Find where the given text appears and provide that cell's center as (X, Y) coordinate. 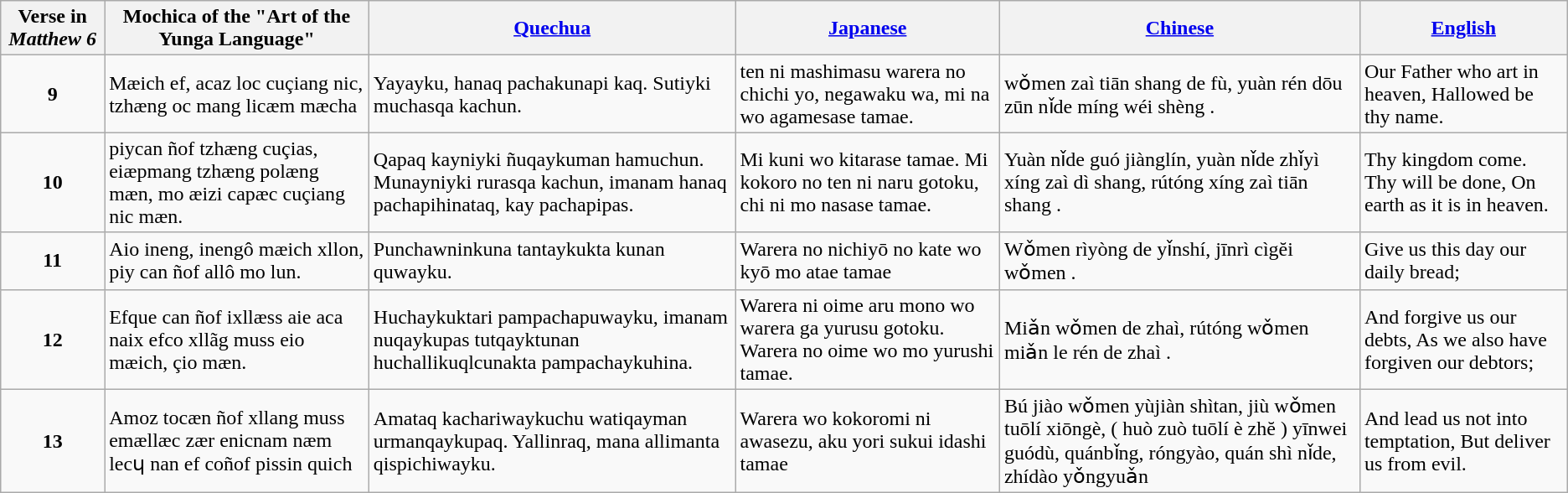
12 (53, 339)
Warera no nichiyō no kate wo kyō mo atae tamae (868, 261)
English (1463, 29)
Give us this day our daily bread; (1463, 261)
Yayayku, hanaq pachakunapi kaq. Sutiyki muchasqa kachun. (552, 94)
Quechua (552, 29)
Amataq kachariwaykuchu watiqayman urmanqaykupaq. Yallinraq, mana allimanta qispichiwayku. (552, 441)
And lead us not into temptation, But deliver us from evil. (1463, 441)
Warera ni oime aru mono wo warera ga yurusu gotoku. Warera no oime wo mo yurushi tamae. (868, 339)
Efque can ñof ixllæss aie aca naix efco xllãg muss eio mæich, çio mæn. (237, 339)
piycan ñof tzhæng cuçias, eiæpmang tzhæng polæng mæn, mo æizi capæc cuçiang nic mæn. (237, 183)
Verse in Matthew 6 (53, 29)
Mochica of the "Art of the Yunga Language" (237, 29)
Qapaq kayniyki ñuqaykuman hamuchun. Munayniyki rurasqa kachun, imanam hanaq pachapihinataq, kay pachapipas. (552, 183)
Yuàn nǐde guó jiànglín, yuàn nǐde zhǐyì xíng zaì dì shang, rútóng xíng zaì tiān shang . (1179, 183)
11 (53, 261)
Aio ineng, inengô mæich xllon, piy can ñof allô mo lun. (237, 261)
Mæich ef, acaz loc cuçiang nic, tzhæng oc mang licæm mæcha (237, 94)
9 (53, 94)
Punchawninkuna tantaykukta kunan quwayku. (552, 261)
Huchaykuktari pampachapuwayku, imanam nuqaykupas tutqayktunan huchallikuqlcunakta pampachaykuhina. (552, 339)
And forgive us our debts, As we also have forgiven our debtors; (1463, 339)
Warera wo kokoromi ni awasezu, aku yori sukui idashi tamae (868, 441)
wǒmen zaì tiān shang de fù, yuàn rén dōu zūn nǐde míng wéi shèng . (1179, 94)
Amoz tocæn ñof xllang muss emællæc zær enicnam næm lecɥ nan ef coñof pissin quich (237, 441)
Mi kuni wo kitarase tamae. Mi kokoro no ten ni naru gotoku, chi ni mo nasase tamae. (868, 183)
ten ni mashimasu warera no chichi yo, negawaku wa, mi na wo agamesase tamae. (868, 94)
Our Father who art in heaven, Hallowed be thy name. (1463, 94)
Bú jiào wǒmen yùjiàn shìtan, jiù wǒmen tuōlí xiōngè, ( huò zuò tuōlí è zhĕ ) yīnwei guódù, quánbǐng, róngyào, quán shì nǐde, zhídào yǒngyuǎn (1179, 441)
Chinese (1179, 29)
Wǒmen rìyòng de yǐnshí, jīnrì cìgĕi wǒmen . (1179, 261)
10 (53, 183)
Japanese (868, 29)
13 (53, 441)
Thy kingdom come. Thy will be done, On earth as it is in heaven. (1463, 183)
Miǎn wǒmen de zhaì, rútóng wǒmen miǎn le rén de zhaì . (1179, 339)
